Capture the cell that displays the provided text and extract its (x, y) central coordinate. 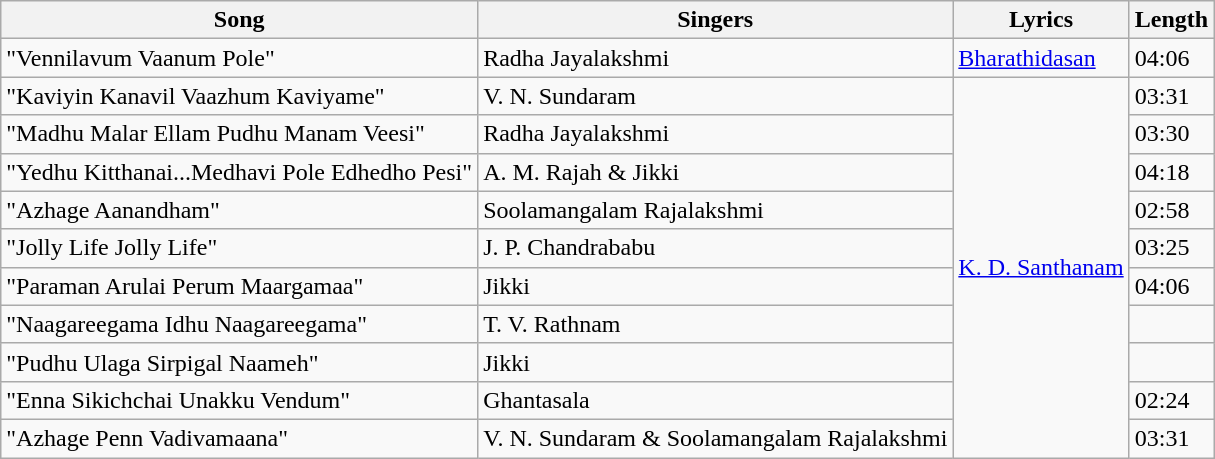
Singers (716, 20)
Song (240, 20)
"Azhage Penn Vadivamaana" (240, 438)
A. M. Rajah & Jikki (716, 172)
V. N. Sundaram & Soolamangalam Rajalakshmi (716, 438)
04:18 (1171, 172)
J. P. Chandrababu (716, 248)
Soolamangalam Rajalakshmi (716, 210)
"Vennilavum Vaanum Pole" (240, 58)
"Pudhu Ulaga Sirpigal Naameh" (240, 362)
"Naagareegama Idhu Naagareegama" (240, 324)
"Enna Sikichchai Unakku Vendum" (240, 400)
"Paraman Arulai Perum Maargamaa" (240, 286)
K. D. Santhanam (1041, 268)
Bharathidasan (1041, 58)
T. V. Rathnam (716, 324)
"Jolly Life Jolly Life" (240, 248)
"Yedhu Kitthanai...Medhavi Pole Edhedho Pesi" (240, 172)
V. N. Sundaram (716, 96)
02:58 (1171, 210)
Length (1171, 20)
Lyrics (1041, 20)
"Azhage Aanandham" (240, 210)
Ghantasala (716, 400)
03:25 (1171, 248)
"Kaviyin Kanavil Vaazhum Kaviyame" (240, 96)
03:30 (1171, 134)
"Madhu Malar Ellam Pudhu Manam Veesi" (240, 134)
02:24 (1171, 400)
